Find where the given text appears and provide that cell's center as (x, y) coordinate. 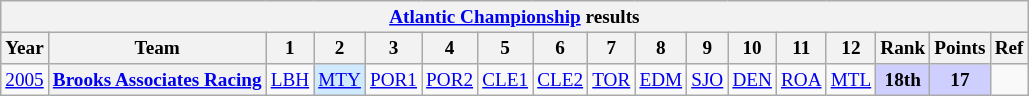
7 (612, 48)
ROA (801, 80)
Rank (903, 48)
SJO (708, 80)
TOR (612, 80)
CLE2 (560, 80)
11 (801, 48)
Year (25, 48)
POR1 (393, 80)
8 (661, 48)
18th (903, 80)
DEN (752, 80)
Atlantic Championship results (514, 17)
EDM (661, 80)
4 (450, 48)
2005 (25, 80)
10 (752, 48)
17 (960, 80)
2 (340, 48)
Points (960, 48)
6 (560, 48)
POR2 (450, 80)
5 (506, 48)
Team (157, 48)
CLE1 (506, 80)
LBH (290, 80)
3 (393, 48)
Ref (1009, 48)
9 (708, 48)
1 (290, 48)
MTL (851, 80)
MTY (340, 80)
12 (851, 48)
Brooks Associates Racing (157, 80)
